Scan for the cell matching the given text and deliver its (x, y) coordinate at center. 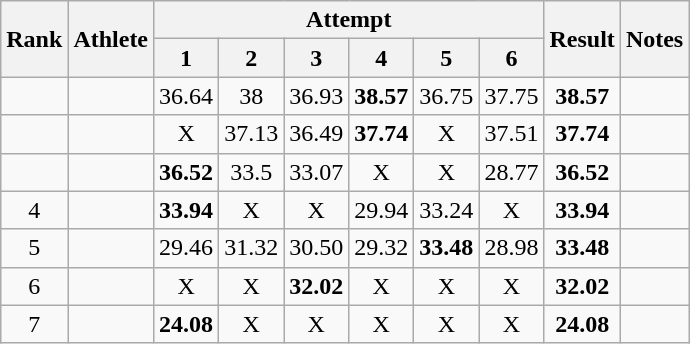
37.75 (512, 96)
Attempt (349, 20)
7 (34, 324)
36.49 (316, 134)
2 (252, 58)
1 (186, 58)
37.51 (512, 134)
33.5 (252, 172)
28.98 (512, 248)
Athlete (111, 39)
28.77 (512, 172)
Rank (34, 39)
Result (582, 39)
31.32 (252, 248)
Notes (654, 39)
36.64 (186, 96)
29.32 (382, 248)
30.50 (316, 248)
37.13 (252, 134)
36.75 (446, 96)
3 (316, 58)
36.93 (316, 96)
38 (252, 96)
33.24 (446, 210)
29.46 (186, 248)
29.94 (382, 210)
33.07 (316, 172)
